Scan for the cell matching the given text and deliver its (X, Y) coordinate at center. 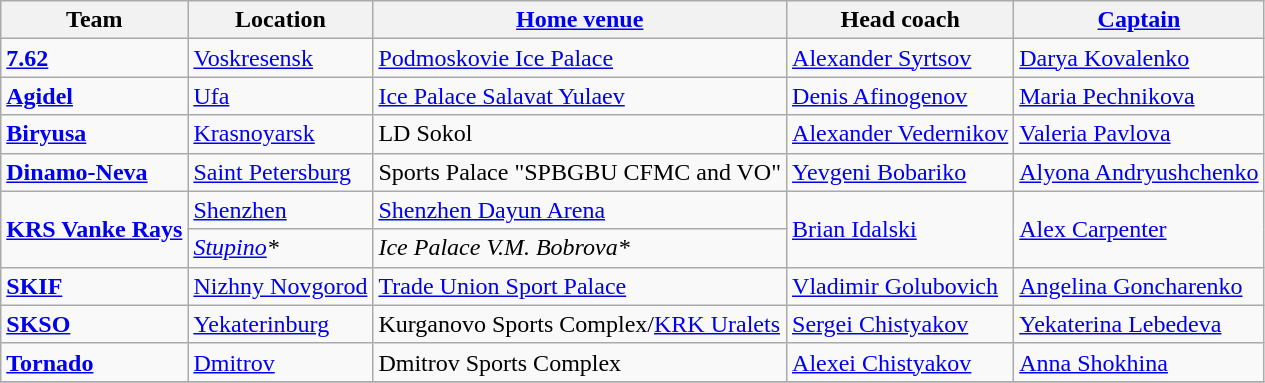
Darya Kovalenko (1139, 58)
Anna Shokhina (1139, 362)
Shenzhen Dayun Arena (580, 210)
Yevgeni Bobariko (900, 172)
Tornado (94, 362)
LD Sokol (580, 134)
Angelina Goncharenko (1139, 286)
Ice Palace Salavat Yulaev (580, 96)
Dmitrov Sports Complex (580, 362)
Trade Union Sport Palace (580, 286)
Kurganovo Sports Complex/KRK Uralets (580, 324)
Valeria Pavlova (1139, 134)
Alyona Andryushchenko (1139, 172)
Captain (1139, 20)
Biryusa (94, 134)
Head coach (900, 20)
Dinamo-Neva (94, 172)
Alexander Vedernikov (900, 134)
KRS Vanke Rays (94, 229)
Alexander Syrtsov (900, 58)
Agidel (94, 96)
Team (94, 20)
Nizhny Novgorod (280, 286)
Brian Idalski (900, 229)
7.62 (94, 58)
Denis Afinogenov (900, 96)
Saint Petersburg (280, 172)
Vladimir Golubovich (900, 286)
Sports Palace "SPBGBU CFMC and VO" (580, 172)
Yekaterinburg (280, 324)
Alexei Chistyakov (900, 362)
Location (280, 20)
Alex Carpenter (1139, 229)
Shenzhen (280, 210)
Podmoskovie Ice Palace (580, 58)
Ufa (280, 96)
Stupino* (280, 248)
Maria Pechnikova (1139, 96)
Sergei Chistyakov (900, 324)
Ice Palace V.M. Bobrova* (580, 248)
Krasnoyarsk (280, 134)
Home venue (580, 20)
SKSO (94, 324)
SKIF (94, 286)
Yekaterina Lebedeva (1139, 324)
Dmitrov (280, 362)
Voskresensk (280, 58)
